Identify which cell holds the provided text, then report its (x, y) central coordinate. 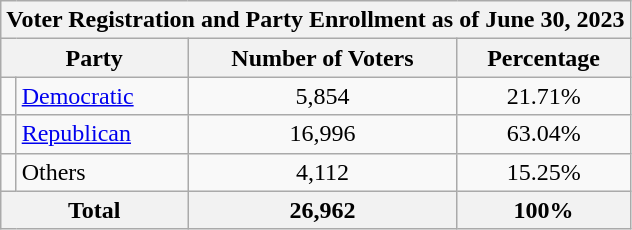
Democratic (102, 96)
Total (94, 210)
Percentage (544, 58)
26,962 (323, 210)
63.04% (544, 134)
5,854 (323, 96)
21.71% (544, 96)
Others (102, 172)
Party (94, 58)
Voter Registration and Party Enrollment as of June 30, 2023 (316, 20)
4,112 (323, 172)
Number of Voters (323, 58)
15.25% (544, 172)
16,996 (323, 134)
100% (544, 210)
Republican (102, 134)
